Output the (X, Y) coordinate of the center of the cell containing the given text.  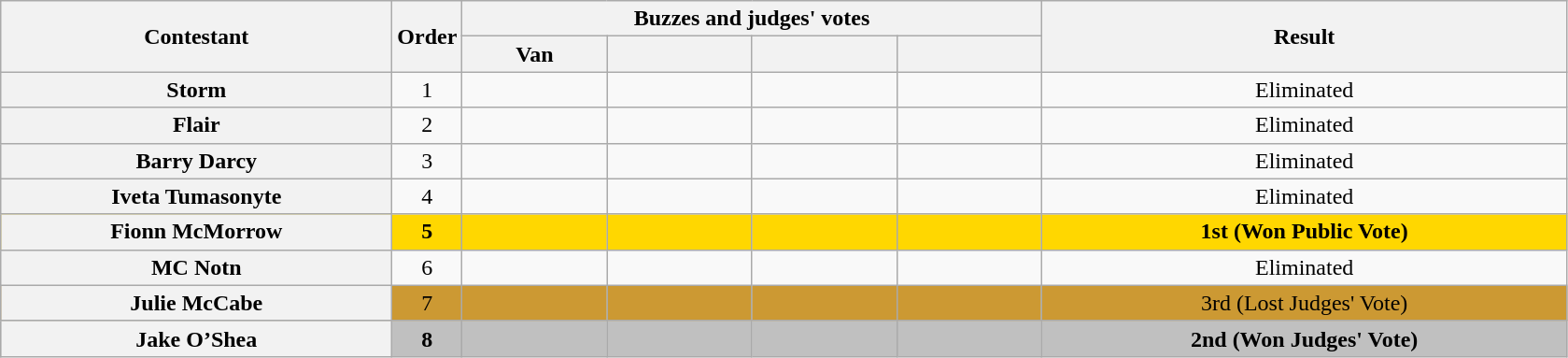
Van (534, 54)
1 (428, 90)
Order (428, 36)
Jake O’Shea (196, 338)
4 (428, 196)
MC Notn (196, 267)
Storm (196, 90)
8 (428, 338)
Iveta Tumasonyte (196, 196)
3rd (Lost Judges' Vote) (1304, 303)
7 (428, 303)
2nd (Won Judges' Vote) (1304, 338)
Flair (196, 125)
Julie McCabe (196, 303)
1st (Won Public Vote) (1304, 232)
Barry Darcy (196, 161)
5 (428, 232)
2 (428, 125)
3 (428, 161)
Result (1304, 36)
6 (428, 267)
Buzzes and judges' votes (752, 19)
Contestant (196, 36)
Fionn McMorrow (196, 232)
